Identify which cell holds the provided text, then report its [X, Y] central coordinate. 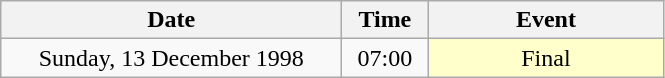
Event [546, 20]
Time [385, 20]
Final [546, 58]
07:00 [385, 58]
Date [172, 20]
Sunday, 13 December 1998 [172, 58]
